Detect which cell encompasses the target text, then output its [x, y] center coordinate. 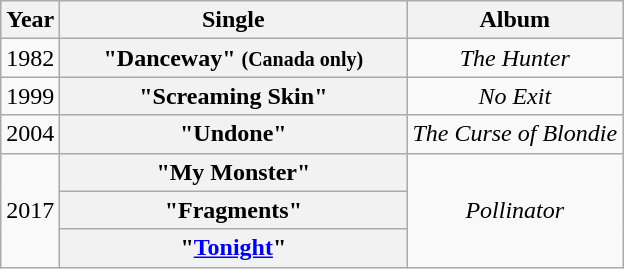
2004 [30, 134]
Year [30, 20]
1982 [30, 58]
"Screaming Skin" [234, 96]
The Curse of Blondie [515, 134]
"Fragments" [234, 210]
"Danceway" (Canada only) [234, 58]
2017 [30, 210]
The Hunter [515, 58]
Single [234, 20]
Album [515, 20]
1999 [30, 96]
"Undone" [234, 134]
"My Monster" [234, 172]
No Exit [515, 96]
Pollinator [515, 210]
"Tonight" [234, 248]
